Determine the (X, Y) coordinate at the center of the cell enclosing the given text.  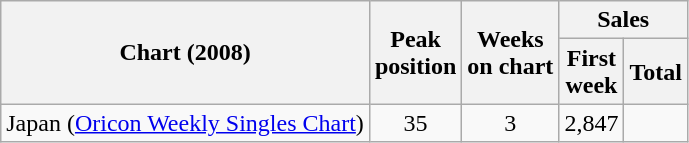
2,847 (592, 123)
35 (415, 123)
Chart (2008) (186, 52)
Sales (624, 20)
Weekson chart (510, 52)
Total (656, 72)
Peakposition (415, 52)
3 (510, 123)
Japan (Oricon Weekly Singles Chart) (186, 123)
Firstweek (592, 72)
